From the cell containing the given text, extract its center point as [x, y] coordinate. 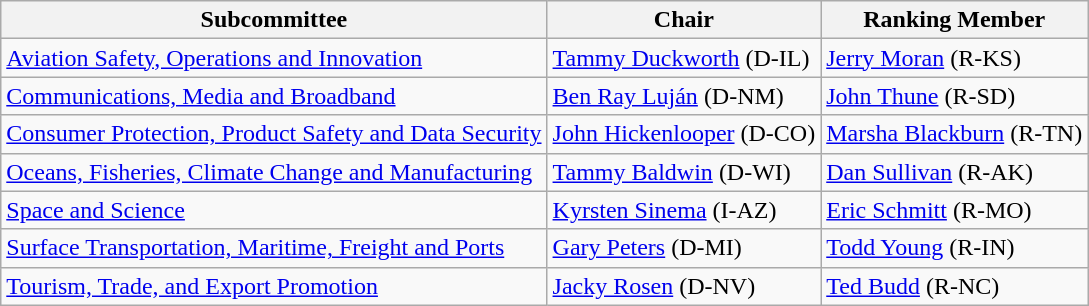
Tammy Duckworth (D-IL) [684, 58]
Kyrsten Sinema (I-AZ) [684, 210]
Ted Budd (R-NC) [954, 286]
Tourism, Trade, and Export Promotion [274, 286]
Oceans, Fisheries, Climate Change and Manufacturing [274, 172]
John Hickenlooper (D-CO) [684, 134]
Subcommittee [274, 20]
Surface Transportation, Maritime, Freight and Ports [274, 248]
Dan Sullivan (R-AK) [954, 172]
Jacky Rosen (D-NV) [684, 286]
Marsha Blackburn (R-TN) [954, 134]
Space and Science [274, 210]
Communications, Media and Broadband [274, 96]
Ben Ray Luján (D-NM) [684, 96]
Todd Young (R-IN) [954, 248]
John Thune (R-SD) [954, 96]
Jerry Moran (R-KS) [954, 58]
Chair [684, 20]
Tammy Baldwin (D-WI) [684, 172]
Gary Peters (D-MI) [684, 248]
Consumer Protection, Product Safety and Data Security [274, 134]
Eric Schmitt (R-MO) [954, 210]
Aviation Safety, Operations and Innovation [274, 58]
Ranking Member [954, 20]
